Pinpoint the cell where the given text exists, returning its [x, y] midpoint coordinate. 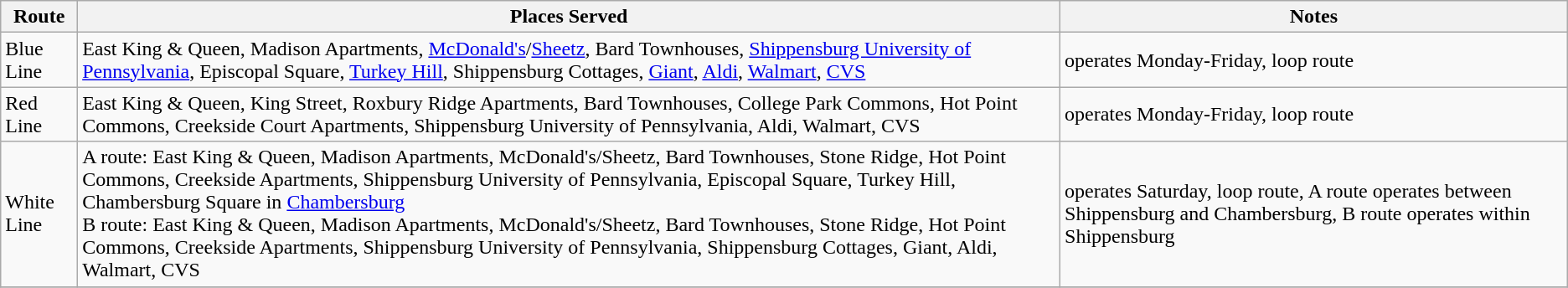
Route [39, 17]
Blue Line [39, 60]
White Line [39, 214]
operates Saturday, loop route, A route operates between Shippensburg and Chambersburg, B route operates within Shippensburg [1314, 214]
Red Line [39, 114]
Places Served [570, 17]
Notes [1314, 17]
